Return the [x, y] coordinate for the center point of the cell that contains the specified text.  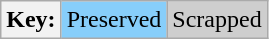
Key: [31, 20]
Preserved [114, 20]
Scrapped [217, 20]
